Identify which cell holds the provided text, then report its [X, Y] central coordinate. 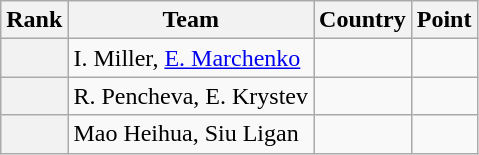
Point [444, 20]
Team [191, 20]
Country [363, 20]
Rank [34, 20]
I. Miller, E. Marchenko [191, 58]
Mao Heihua, Siu Ligan [191, 134]
R. Pencheva, E. Krystev [191, 96]
